Capture the cell that displays the provided text and extract its [X, Y] central coordinate. 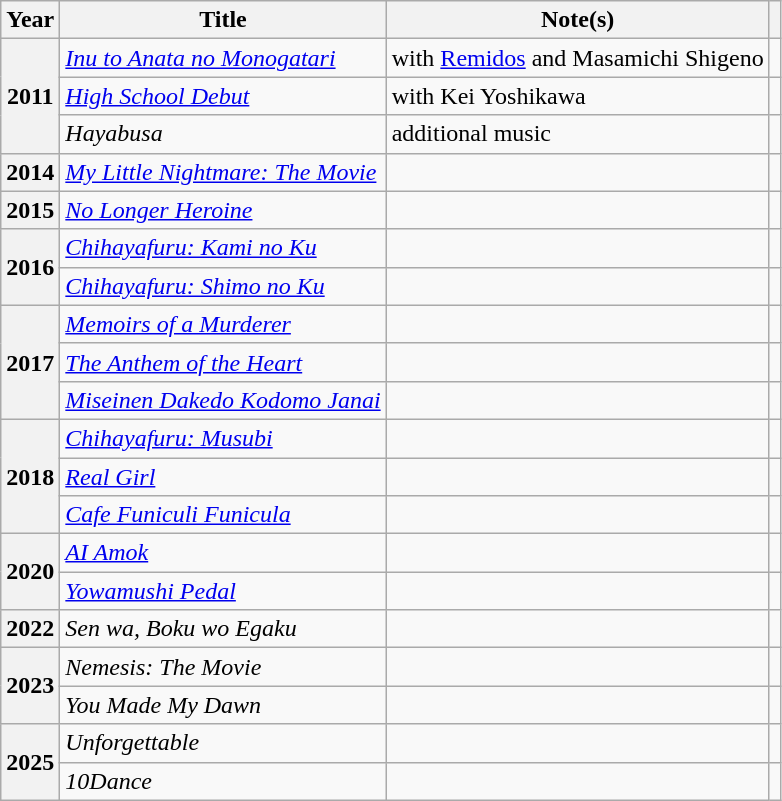
Year [30, 20]
You Made My Dawn [223, 705]
2017 [30, 362]
2023 [30, 686]
Yowamushi Pedal [223, 591]
Chihayafuru: Musubi [223, 438]
The Anthem of the Heart [223, 362]
My Little Nightmare: The Movie [223, 172]
2016 [30, 267]
High School Debut [223, 96]
Memoirs of a Murderer [223, 324]
Miseinen Dakedo Kodomo Janai [223, 400]
AI Amok [223, 553]
No Longer Heroine [223, 210]
Title [223, 20]
Chihayafuru: Shimo no Ku [223, 286]
Unforgettable [223, 743]
2015 [30, 210]
2011 [30, 96]
Real Girl [223, 477]
2020 [30, 572]
Note(s) [578, 20]
additional music [578, 134]
with Kei Yoshikawa [578, 96]
Sen wa, Boku wo Egaku [223, 629]
Hayabusa [223, 134]
2025 [30, 762]
with Remidos and Masamichi Shigeno [578, 58]
2022 [30, 629]
Nemesis: The Movie [223, 667]
Chihayafuru: Kami no Ku [223, 248]
10Dance [223, 781]
Inu to Anata no Monogatari [223, 58]
2018 [30, 476]
2014 [30, 172]
Cafe Funiculi Funicula [223, 515]
